Extract the [x, y] coordinate from the center of the cell holding the provided text.  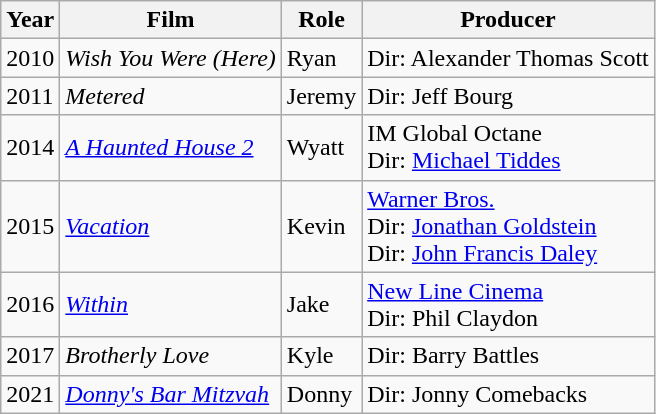
2014 [30, 148]
Dir: Alexander Thomas Scott [508, 58]
Brotherly Love [171, 356]
Within [171, 304]
2015 [30, 226]
Metered [171, 96]
Jake [321, 304]
Dir: Jonny Comebacks [508, 394]
Year [30, 20]
Film [171, 20]
Warner Bros.Dir: Jonathan GoldsteinDir: John Francis Daley [508, 226]
IM Global OctaneDir: Michael Tiddes [508, 148]
2011 [30, 96]
Dir: Barry Battles [508, 356]
Jeremy [321, 96]
2021 [30, 394]
Wish You Were (Here) [171, 58]
Kevin [321, 226]
New Line CinemaDir: Phil Claydon [508, 304]
A Haunted House 2 [171, 148]
Kyle [321, 356]
Wyatt [321, 148]
2010 [30, 58]
Donny's Bar Mitzvah [171, 394]
Role [321, 20]
2016 [30, 304]
Ryan [321, 58]
2017 [30, 356]
Donny [321, 394]
Producer [508, 20]
Vacation [171, 226]
Dir: Jeff Bourg [508, 96]
